Search for the cell housing the specified text and yield its (X, Y) center coordinate. 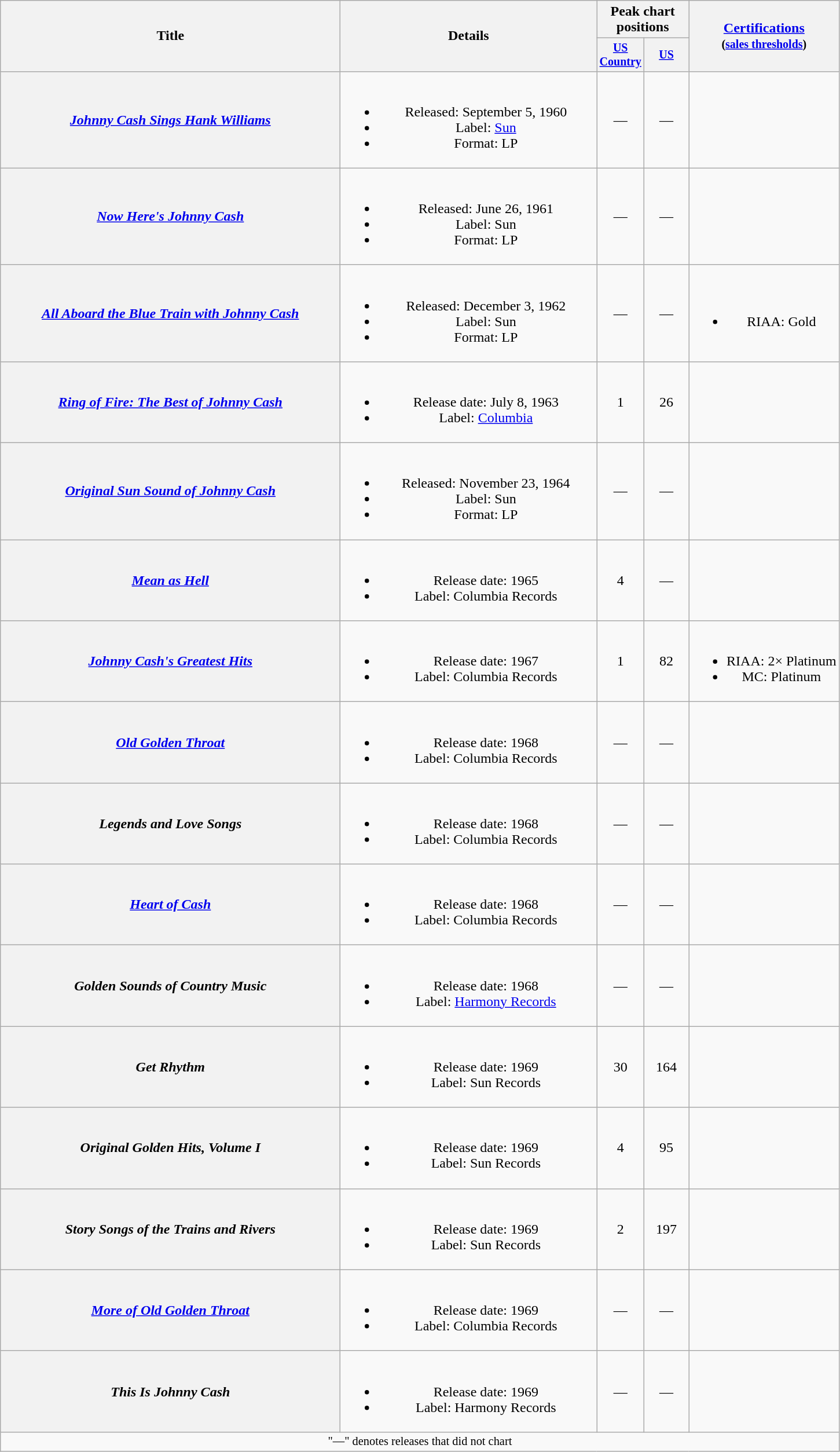
30 (621, 1067)
Get Rhythm (170, 1067)
More of Old Golden Throat (170, 1310)
Release date: 1965Label: Columbia Records (469, 580)
Ring of Fire: The Best of Johnny Cash (170, 402)
This Is Johnny Cash (170, 1391)
197 (667, 1229)
RIAA: Gold (764, 313)
82 (667, 661)
Release date: 1968Label: Harmony Records (469, 986)
Released: December 3, 1962Label: SunFormat: LP (469, 313)
164 (667, 1067)
2 (621, 1229)
Johnny Cash's Greatest Hits (170, 661)
Title (170, 36)
Release date: 1969Label: Harmony Records (469, 1391)
Story Songs of the Trains and Rivers (170, 1229)
US (667, 54)
Now Here's Johnny Cash (170, 217)
Legends and Love Songs (170, 824)
RIAA: 2× PlatinumMC: Platinum (764, 661)
"—" denotes releases that did not chart (420, 1442)
Johnny Cash Sings Hank Williams (170, 119)
Peak chartpositions (643, 20)
Release date: 1967Label: Columbia Records (469, 661)
Release date: 1969Label: Columbia Records (469, 1310)
Release date: July 8, 1963Label: Columbia (469, 402)
Mean as Hell (170, 580)
All Aboard the Blue Train with Johnny Cash (170, 313)
Original Sun Sound of Johnny Cash (170, 491)
26 (667, 402)
Released: June 26, 1961Label: SunFormat: LP (469, 217)
Certifications(sales thresholds) (764, 36)
US Country (621, 54)
Details (469, 36)
Released: November 23, 1964Label: SunFormat: LP (469, 491)
Old Golden Throat (170, 743)
Heart of Cash (170, 905)
Original Golden Hits, Volume I (170, 1148)
Golden Sounds of Country Music (170, 986)
Released: September 5, 1960Label: SunFormat: LP (469, 119)
95 (667, 1148)
